Find where the given text appears and provide that cell's center as [x, y] coordinate. 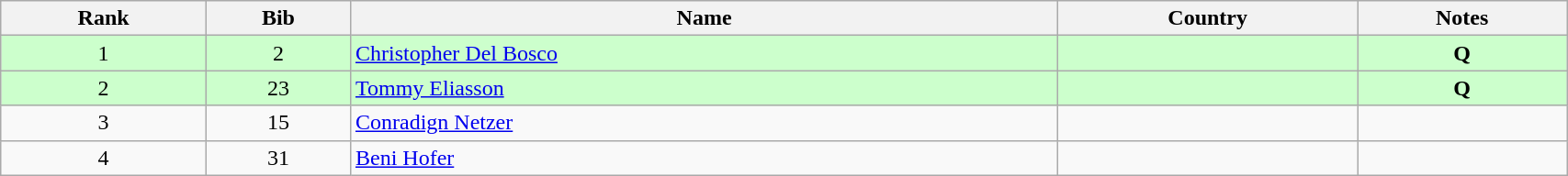
Christopher Del Bosco [704, 53]
31 [277, 158]
Country [1208, 18]
Rank [104, 18]
Tommy Eliasson [704, 88]
15 [277, 123]
23 [277, 88]
Bib [277, 18]
Conradign Netzer [704, 123]
4 [104, 158]
1 [104, 53]
3 [104, 123]
Name [704, 18]
Notes [1462, 18]
Beni Hofer [704, 158]
